Return [X, Y] of the center of cell containing provided text 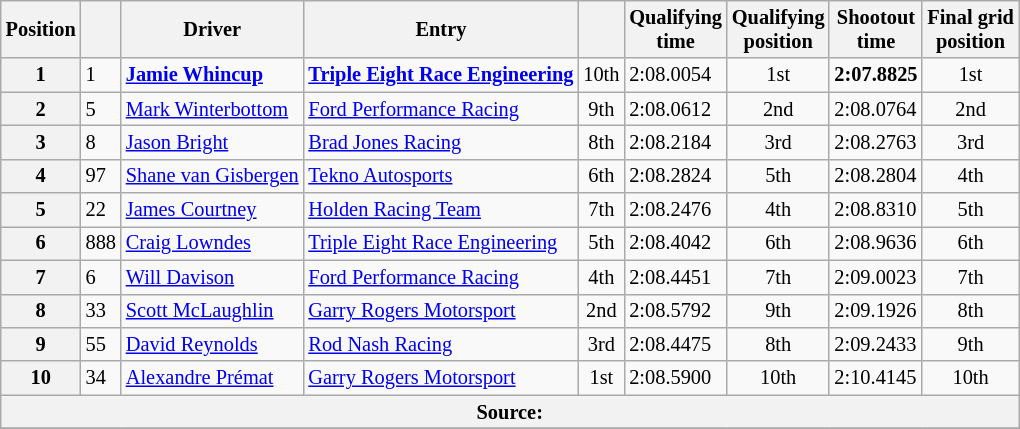
Jamie Whincup [212, 75]
Mark Winterbottom [212, 109]
2:08.4451 [676, 277]
James Courtney [212, 210]
2 [41, 109]
Jason Bright [212, 142]
2:08.8310 [876, 210]
Qualifyingposition [778, 29]
9 [41, 344]
22 [101, 210]
33 [101, 311]
Entry [440, 29]
Shane van Gisbergen [212, 176]
2:08.2824 [676, 176]
2:08.4042 [676, 243]
Brad Jones Racing [440, 142]
2:08.5900 [676, 378]
7 [41, 277]
2:08.0764 [876, 109]
David Reynolds [212, 344]
97 [101, 176]
Position [41, 29]
2:08.0612 [676, 109]
55 [101, 344]
Rod Nash Racing [440, 344]
Holden Racing Team [440, 210]
34 [101, 378]
4 [41, 176]
2:10.4145 [876, 378]
Final gridposition [970, 29]
2:08.2184 [676, 142]
2:09.1926 [876, 311]
Shootouttime [876, 29]
2:09.2433 [876, 344]
3 [41, 142]
Driver [212, 29]
Scott McLaughlin [212, 311]
2:07.8825 [876, 75]
Source: [510, 412]
2:08.9636 [876, 243]
2:08.2763 [876, 142]
2:08.0054 [676, 75]
2:09.0023 [876, 277]
2:08.5792 [676, 311]
Alexandre Prémat [212, 378]
Tekno Autosports [440, 176]
2:08.2804 [876, 176]
10 [41, 378]
888 [101, 243]
2:08.4475 [676, 344]
Will Davison [212, 277]
Craig Lowndes [212, 243]
Qualifyingtime [676, 29]
2:08.2476 [676, 210]
